Capture the cell that displays the provided text and extract its (X, Y) central coordinate. 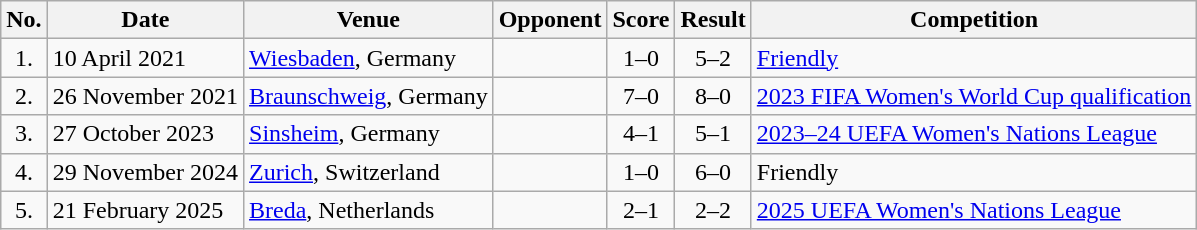
Breda, Netherlands (369, 210)
5. (24, 210)
3. (24, 134)
27 October 2023 (145, 134)
1. (24, 58)
21 February 2025 (145, 210)
4–1 (641, 134)
Venue (369, 20)
Competition (974, 20)
2023–24 UEFA Women's Nations League (974, 134)
29 November 2024 (145, 172)
Result (713, 20)
Opponent (550, 20)
2023 FIFA Women's World Cup qualification (974, 96)
5–1 (713, 134)
No. (24, 20)
8–0 (713, 96)
2025 UEFA Women's Nations League (974, 210)
4. (24, 172)
7–0 (641, 96)
Score (641, 20)
Sinsheim, Germany (369, 134)
10 April 2021 (145, 58)
Wiesbaden, Germany (369, 58)
Braunschweig, Germany (369, 96)
2. (24, 96)
Date (145, 20)
2–2 (713, 210)
6–0 (713, 172)
5–2 (713, 58)
26 November 2021 (145, 96)
2–1 (641, 210)
Zurich, Switzerland (369, 172)
